Find where the given text appears and provide that cell's center as [x, y] coordinate. 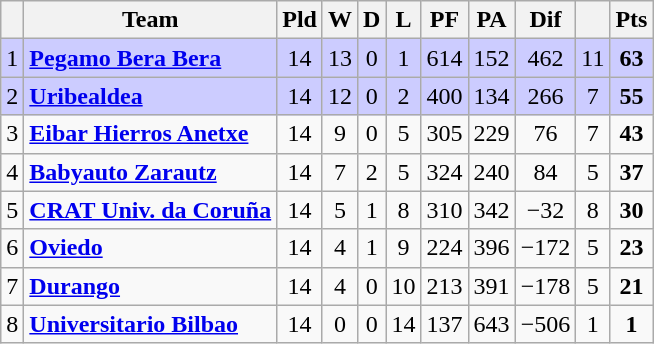
13 [340, 58]
Uribealdea [150, 96]
43 [632, 134]
266 [546, 96]
Pld [300, 20]
L [404, 20]
37 [632, 172]
PA [492, 20]
137 [444, 324]
−506 [546, 324]
Dif [546, 20]
391 [492, 286]
229 [492, 134]
6 [12, 248]
643 [492, 324]
21 [632, 286]
10 [404, 286]
−32 [546, 210]
−172 [546, 248]
310 [444, 210]
Durango [150, 286]
CRAT Univ. da Coruña [150, 210]
84 [546, 172]
324 [444, 172]
Oviedo [150, 248]
D [372, 20]
PF [444, 20]
Babyauto Zarautz [150, 172]
462 [546, 58]
23 [632, 248]
55 [632, 96]
Pegamo Bera Bera [150, 58]
614 [444, 58]
Eibar Hierros Anetxe [150, 134]
12 [340, 96]
11 [593, 58]
76 [546, 134]
63 [632, 58]
213 [444, 286]
396 [492, 248]
30 [632, 210]
342 [492, 210]
3 [12, 134]
134 [492, 96]
Team [150, 20]
305 [444, 134]
152 [492, 58]
224 [444, 248]
Universitario Bilbao [150, 324]
400 [444, 96]
240 [492, 172]
−178 [546, 286]
W [340, 20]
Pts [632, 20]
